Determine the [X, Y] coordinate at the center of the cell enclosing the given text.  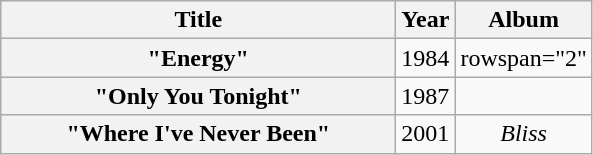
"Energy" [198, 58]
Bliss [524, 134]
1984 [426, 58]
Album [524, 20]
2001 [426, 134]
Title [198, 20]
rowspan="2" [524, 58]
"Where I've Never Been" [198, 134]
1987 [426, 96]
"Only You Tonight" [198, 96]
Year [426, 20]
